Return (x, y) of the center of cell containing provided text 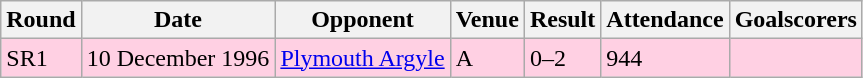
SR1 (41, 58)
Result (562, 20)
10 December 1996 (178, 58)
944 (665, 58)
Round (41, 20)
Opponent (362, 20)
A (487, 58)
0–2 (562, 58)
Attendance (665, 20)
Goalscorers (796, 20)
Date (178, 20)
Plymouth Argyle (362, 58)
Venue (487, 20)
